Determine the (x, y) coordinate at the center of the cell enclosing the given text.  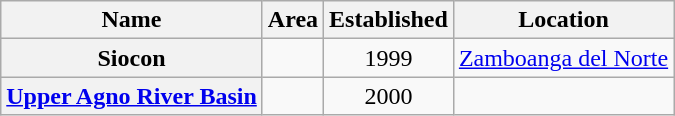
Zamboanga del Norte (563, 58)
Location (563, 20)
2000 (389, 96)
Name (132, 20)
Siocon (132, 58)
Area (292, 20)
Upper Agno River Basin (132, 96)
1999 (389, 58)
Established (389, 20)
